Return (x, y) of the center of cell containing provided text 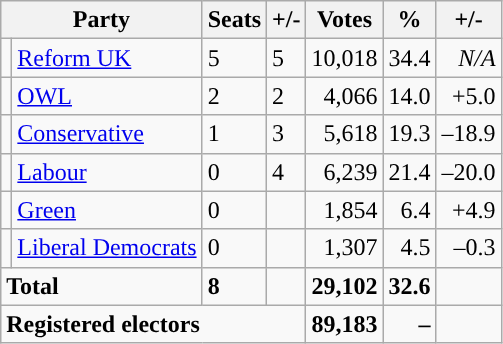
4.5 (410, 248)
–18.9 (468, 134)
Conservative (107, 134)
+4.9 (468, 210)
Reform UK (107, 58)
OWL (107, 96)
21.4 (410, 172)
1,854 (344, 210)
6.4 (410, 210)
Seats (234, 20)
4 (286, 172)
1 (234, 134)
– (410, 324)
% (410, 20)
Party (102, 20)
Total (102, 286)
Registered electors (154, 324)
14.0 (410, 96)
+5.0 (468, 96)
3 (286, 134)
Liberal Democrats (107, 248)
19.3 (410, 134)
1,307 (344, 248)
89,183 (344, 324)
32.6 (410, 286)
–20.0 (468, 172)
10,018 (344, 58)
–0.3 (468, 248)
Green (107, 210)
4,066 (344, 96)
5,618 (344, 134)
34.4 (410, 58)
8 (234, 286)
N/A (468, 58)
Labour (107, 172)
Votes (344, 20)
29,102 (344, 286)
6,239 (344, 172)
